For the text-containing cell, return its midpoint in [x, y] coordinate format. 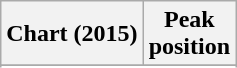
Peakposition [189, 34]
Chart (2015) [72, 34]
